Determine the [X, Y] coordinate at the center of the cell enclosing the given text.  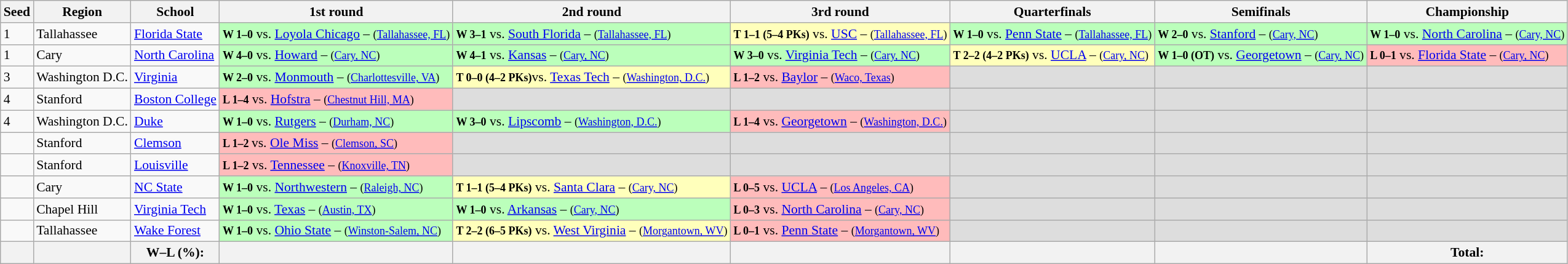
Region [82, 12]
W 2–0 vs. Monmouth – (Charlottesville, VA) [336, 78]
W 1–0 (OT) vs. Georgetown – (Cary, NC) [1261, 55]
North Carolina [175, 55]
L 1–2 vs. Ole Miss – (Clemson, SC) [336, 143]
T 1–1 (5–4 PKs) vs. USC – (Tallahassee, FL) [840, 34]
3rd round [840, 12]
W 1–0 vs. Penn State – (Tallahassee, FL) [1052, 34]
L 1–4 vs. Georgetown – (Washington, D.C.) [840, 121]
W 4–1 vs. Kansas – (Cary, NC) [592, 55]
2nd round [592, 12]
W 1–0 vs. Northwestern – (Raleigh, NC) [336, 187]
W–L (%): [175, 253]
W 3–0 vs. Lipscomb – (Washington, D.C.) [592, 121]
Total: [1467, 253]
T 2–2 (4–2 PKs) vs. UCLA – (Cary, NC) [1052, 55]
T 2–2 (6–5 PKs) vs. West Virginia – (Morgantown, WV) [592, 231]
L 0–1 vs. Penn State – (Morgantown, WV) [840, 231]
Wake Forest [175, 231]
Virginia [175, 78]
Boston College [175, 100]
Duke [175, 121]
W 3–0 vs. Virginia Tech – (Cary, NC) [840, 55]
L 1–2 vs. Baylor – (Waco, Texas) [840, 78]
T 1–1 (5–4 PKs) vs. Santa Clara – (Cary, NC) [592, 187]
School [175, 12]
Louisville [175, 166]
Chapel Hill [82, 209]
W 3–1 vs. South Florida – (Tallahassee, FL) [592, 34]
W 1–0 vs. Ohio State – (Winston-Salem, NC) [336, 231]
W 1–0 vs. Loyola Chicago – (Tallahassee, FL) [336, 34]
Virginia Tech [175, 209]
Seed [17, 12]
NC State [175, 187]
T 0–0 (4–2 PKs)vs. Texas Tech – (Washington, D.C.) [592, 78]
L 0–3 vs. North Carolina – (Cary, NC) [840, 209]
W 1–0 vs. North Carolina – (Cary, NC) [1467, 34]
L 1–4 vs. Hofstra – (Chestnut Hill, MA) [336, 100]
1st round [336, 12]
Semifinals [1261, 12]
Quarterfinals [1052, 12]
3 [17, 78]
W 1–0 vs. Rutgers – (Durham, NC) [336, 121]
Championship [1467, 12]
Clemson [175, 143]
L 0–5 vs. UCLA – (Los Angeles, CA) [840, 187]
W 1–0 vs. Texas – (Austin, TX) [336, 209]
W 2–0 vs. Stanford – (Cary, NC) [1261, 34]
L 1–2 vs. Tennessee – (Knoxville, TN) [336, 166]
Florida State [175, 34]
W 1–0 vs. Arkansas – (Cary, NC) [592, 209]
W 4–0 vs. Howard – (Cary, NC) [336, 55]
L 0–1 vs. Florida State – (Cary, NC) [1467, 55]
